Search for the cell housing the specified text and yield its [X, Y] center coordinate. 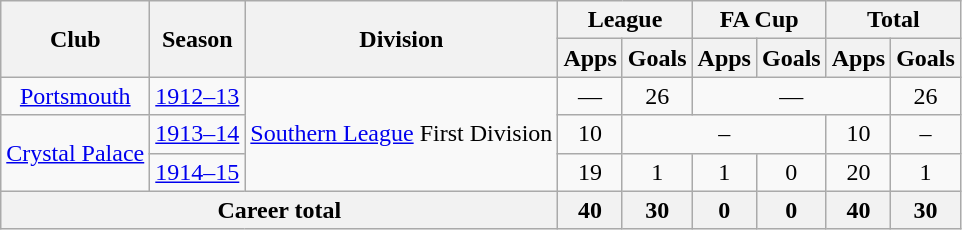
Club [76, 39]
Season [198, 39]
20 [858, 172]
Southern League First Division [402, 134]
League [625, 20]
Career total [280, 210]
FA Cup [759, 20]
1914–15 [198, 172]
Total [893, 20]
1912–13 [198, 96]
19 [590, 172]
Portsmouth [76, 96]
1913–14 [198, 134]
Division [402, 39]
Crystal Palace [76, 153]
